Search for the cell housing the specified text and yield its [X, Y] center coordinate. 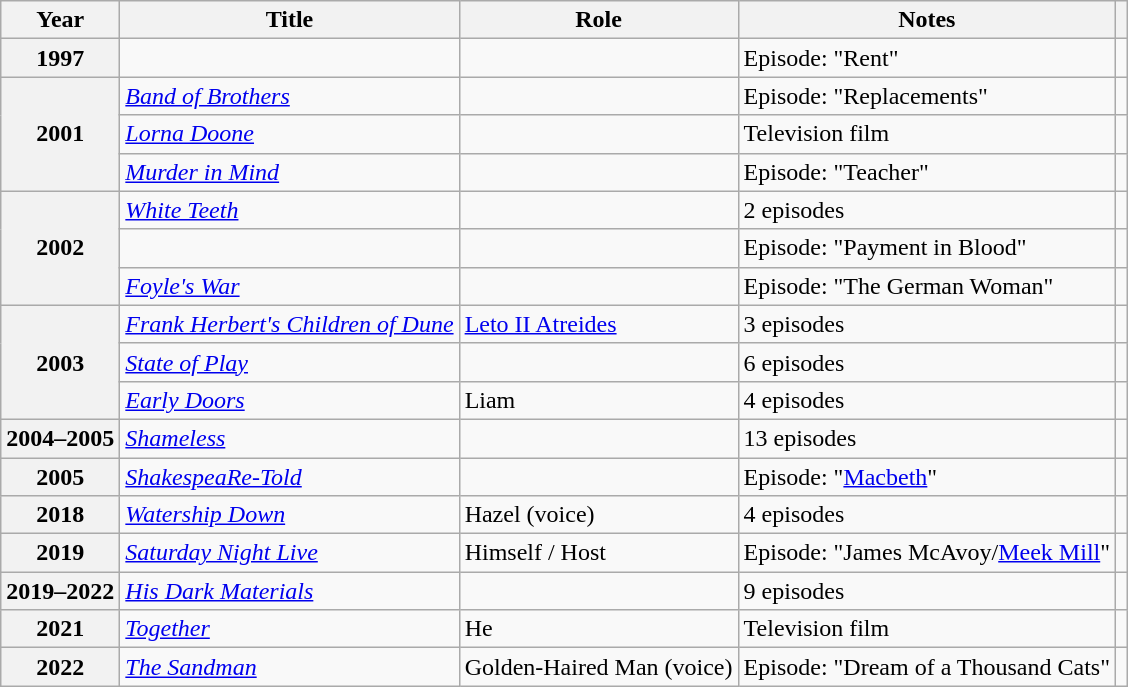
Murder in Mind [290, 172]
Leto II Atreides [598, 324]
The Sandman [290, 667]
Saturday Night Live [290, 553]
3 episodes [927, 324]
ShakespeaRe-Told [290, 477]
Episode: "Replacements" [927, 96]
2019–2022 [60, 591]
Watership Down [290, 515]
He [598, 629]
Notes [927, 20]
2001 [60, 134]
Lorna Doone [290, 134]
Himself / Host [598, 553]
Hazel (voice) [598, 515]
Episode: "Rent" [927, 58]
Shameless [290, 438]
Episode: "The German Woman" [927, 286]
Early Doors [290, 400]
Band of Brothers [290, 96]
2004–2005 [60, 438]
Episode: "Payment in Blood" [927, 248]
2003 [60, 362]
2019 [60, 553]
2002 [60, 248]
Episode: "Teacher" [927, 172]
2021 [60, 629]
White Teeth [290, 210]
2 episodes [927, 210]
6 episodes [927, 362]
Foyle's War [290, 286]
Frank Herbert's Children of Dune [290, 324]
Episode: "James McAvoy/Meek Mill" [927, 553]
Together [290, 629]
9 episodes [927, 591]
2005 [60, 477]
Liam [598, 400]
2018 [60, 515]
Episode: "Dream of a Thousand Cats" [927, 667]
Episode: "Macbeth" [927, 477]
His Dark Materials [290, 591]
13 episodes [927, 438]
Year [60, 20]
Golden-Haired Man (voice) [598, 667]
Role [598, 20]
1997 [60, 58]
State of Play [290, 362]
2022 [60, 667]
Title [290, 20]
